Identify which cell holds the provided text, then report its (x, y) central coordinate. 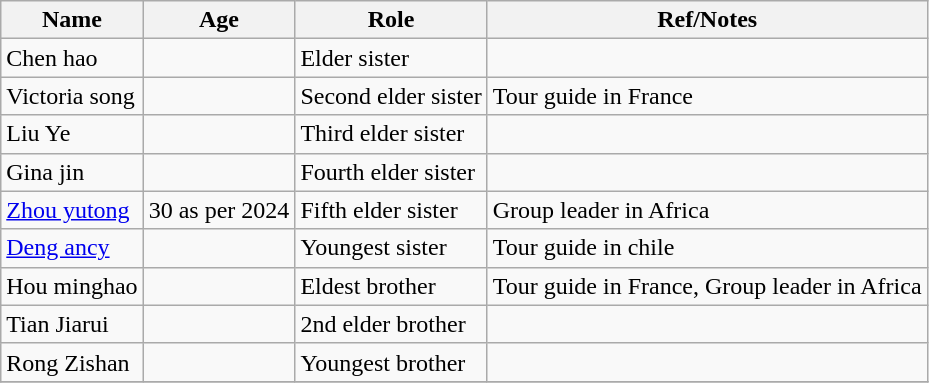
Zhou yutong (72, 210)
Tour guide in chile (707, 248)
Chen hao (72, 58)
Youngest brother (391, 362)
2nd elder brother (391, 324)
Tian Jiarui (72, 324)
Fifth elder sister (391, 210)
Third elder sister (391, 134)
Elder sister (391, 58)
Liu Ye (72, 134)
Name (72, 20)
Hou minghao (72, 286)
Tour guide in France, Group leader in Africa (707, 286)
Age (219, 20)
Gina jin (72, 172)
Role (391, 20)
Fourth elder sister (391, 172)
Tour guide in France (707, 96)
Ref/Notes (707, 20)
Victoria song (72, 96)
Rong Zishan (72, 362)
Youngest sister (391, 248)
30 as per 2024 (219, 210)
Second elder sister (391, 96)
Eldest brother (391, 286)
Group leader in Africa (707, 210)
Deng ancy (72, 248)
